Return the [X, Y] coordinate for the center point of the cell that contains the specified text.  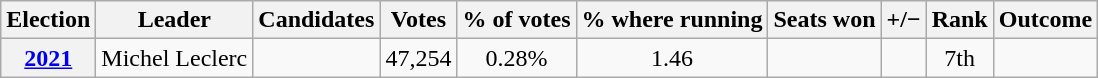
+/− [904, 20]
Michel Leclerc [174, 58]
Rank [960, 20]
47,254 [418, 58]
% of votes [516, 20]
Votes [418, 20]
2021 [48, 58]
7th [960, 58]
Election [48, 20]
Seats won [824, 20]
0.28% [516, 58]
% where running [672, 20]
Candidates [316, 20]
Leader [174, 20]
Outcome [1045, 20]
1.46 [672, 58]
